Detect which cell encompasses the target text, then output its (x, y) center coordinate. 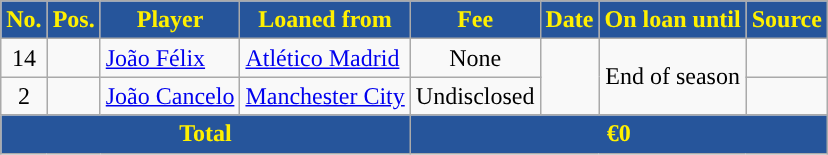
Atlético Madrid (325, 58)
Date (570, 20)
No. (24, 20)
€0 (618, 134)
Pos. (74, 20)
João Cancelo (170, 96)
Total (206, 134)
End of season (672, 77)
2 (24, 96)
Loaned from (325, 20)
Undisclosed (475, 96)
Source (786, 20)
Player (170, 20)
Fee (475, 20)
João Félix (170, 58)
None (475, 58)
On loan until (672, 20)
14 (24, 58)
Manchester City (325, 96)
